Detect which cell encompasses the target text, then output its (X, Y) center coordinate. 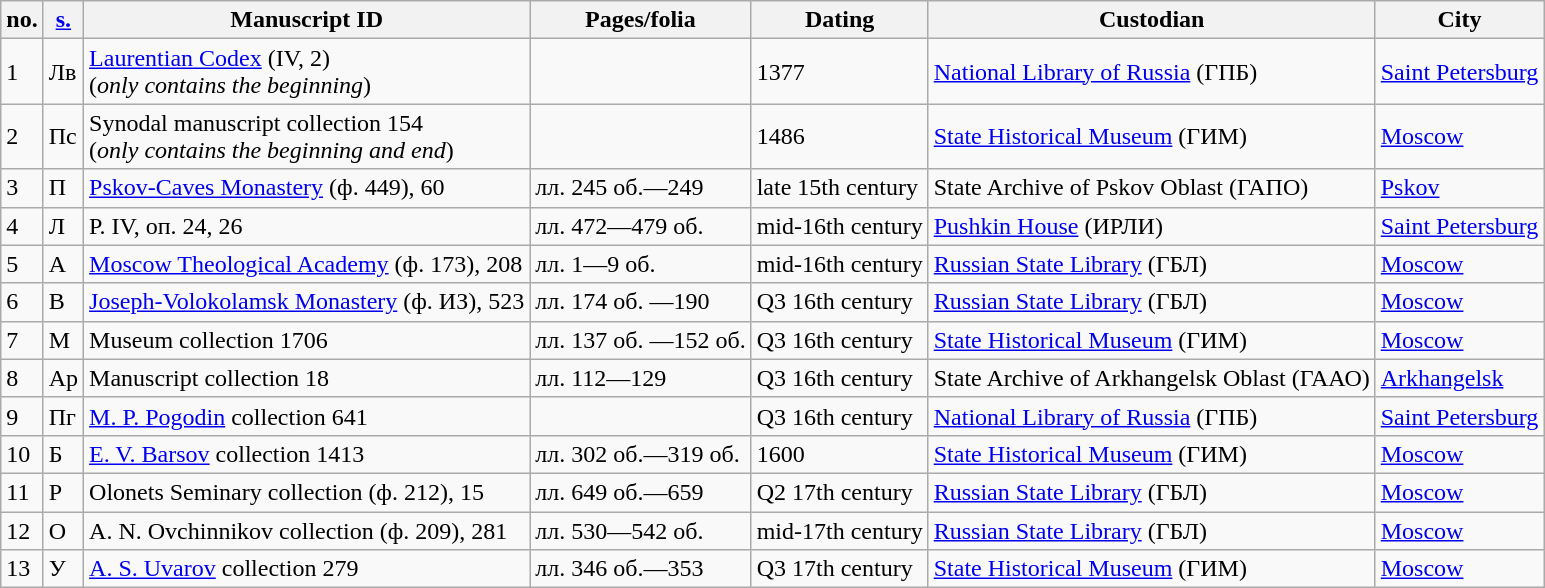
Manuscript ID (307, 20)
1600 (840, 454)
лл. 472—479 об. (640, 226)
М (63, 340)
13 (22, 569)
1377 (840, 72)
no. (22, 20)
Q3 17th century (840, 569)
лл. 245 об.—249 (640, 188)
M. P. Pogodin collection 641 (307, 416)
Museum collection 1706 (307, 340)
Q2 17th century (840, 492)
6 (22, 302)
Manuscript collection 18 (307, 378)
Arkhangelsk (1460, 378)
3 (22, 188)
10 (22, 454)
лл. 137 об. —152 об. (640, 340)
Dating (840, 20)
7 (22, 340)
late 15th century (840, 188)
Olonets Seminary collection (ф. 212), 15 (307, 492)
State Archive of Arkhangelsk Oblast (ГААО) (1152, 378)
8 (22, 378)
Pskov-Caves Monastery (ф. 449), 60 (307, 188)
Laurentian Codex (IV, 2)(only contains the beginning) (307, 72)
лл. 302 об.—319 об. (640, 454)
лл. 1—9 об. (640, 264)
Р (63, 492)
mid-17th century (840, 531)
О (63, 531)
лл. 346 об.—353 (640, 569)
s. (63, 20)
Лв (63, 72)
Synodal manuscript collection 154(only contains the beginning and end) (307, 136)
Pskov (1460, 188)
лл. 112—129 (640, 378)
A. N. Ovchinnikov collection (ф. 209), 281 (307, 531)
11 (22, 492)
E. V. Barsov collection 1413 (307, 454)
Ар (63, 378)
Б (63, 454)
A. S. Uvarov collection 279 (307, 569)
Moscow Theological Academy (ф. 173), 208 (307, 264)
Joseph-Volokolamsk Monastery (ф. ИЗ), 523 (307, 302)
Pushkin House (ИРЛИ) (1152, 226)
П (63, 188)
2 (22, 136)
лл. 174 об. —190 (640, 302)
State Archive of Pskov Oblast (ГАПО) (1152, 188)
9 (22, 416)
Pages/folia (640, 20)
1 (22, 72)
Пг (63, 416)
А (63, 264)
City (1460, 20)
4 (22, 226)
Custodian (1152, 20)
1486 (840, 136)
Пс (63, 136)
У (63, 569)
лл. 649 об.—659 (640, 492)
Р. IV, оп. 24, 26 (307, 226)
Л (63, 226)
12 (22, 531)
лл. 530—542 об. (640, 531)
В (63, 302)
5 (22, 264)
